Detect which cell encompasses the target text, then output its [X, Y] center coordinate. 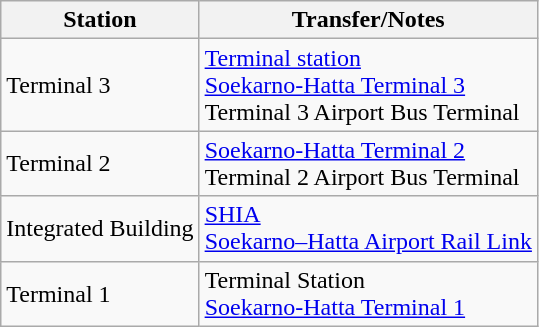
Station [100, 20]
Soekarno-Hatta Terminal 2 Terminal 2 Airport Bus Terminal [368, 164]
Integrated Building [100, 228]
Transfer/Notes [368, 20]
Terminal station Soekarno-Hatta Terminal 3 Terminal 3 Airport Bus Terminal [368, 85]
Terminal 2 [100, 164]
Terminal 3 [100, 85]
SHIA Soekarno–Hatta Airport Rail Link [368, 228]
Terminal 1 [100, 294]
Terminal Station Soekarno-Hatta Terminal 1 [368, 294]
